Capture the cell that displays the provided text and extract its (x, y) central coordinate. 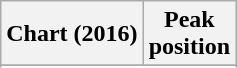
Chart (2016) (72, 34)
Peak position (189, 34)
